Determine the (x, y) coordinate at the center of the cell enclosing the given text.  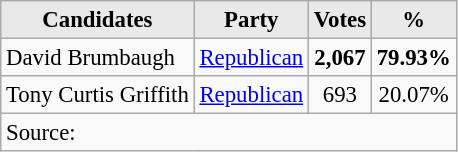
Tony Curtis Griffith (98, 95)
20.07% (414, 95)
693 (340, 95)
Party (251, 20)
% (414, 20)
Votes (340, 20)
David Brumbaugh (98, 58)
79.93% (414, 58)
Source: (228, 133)
Candidates (98, 20)
2,067 (340, 58)
